Search for the cell housing the specified text and yield its [x, y] center coordinate. 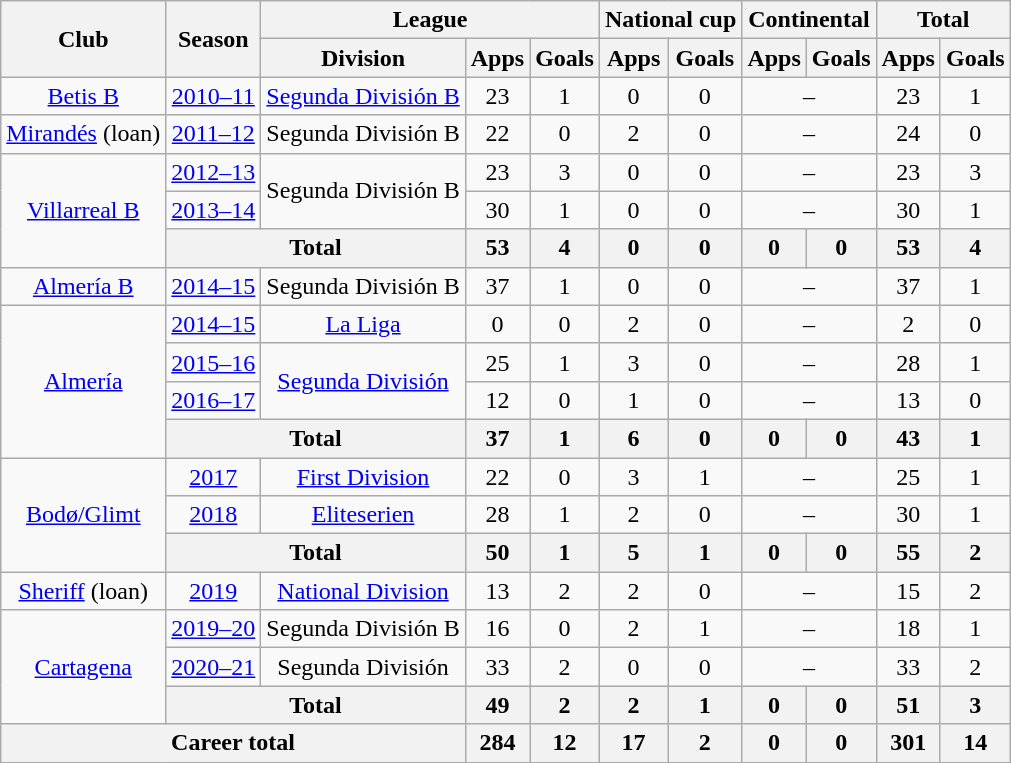
Mirandés (loan) [84, 134]
55 [908, 553]
Almería [84, 381]
League [430, 20]
43 [908, 438]
Villarreal B [84, 210]
50 [497, 553]
24 [908, 134]
First Division [363, 477]
14 [975, 743]
National cup [670, 20]
Betis B [84, 96]
2011–12 [214, 134]
Almería B [84, 286]
17 [633, 743]
La Liga [363, 324]
2012–13 [214, 172]
Division [363, 58]
National Division [363, 591]
301 [908, 743]
2020–21 [214, 667]
Career total [233, 743]
15 [908, 591]
18 [908, 629]
2016–17 [214, 400]
2010–11 [214, 96]
Sheriff (loan) [84, 591]
5 [633, 553]
2019 [214, 591]
2015–16 [214, 362]
Continental [809, 20]
51 [908, 705]
2018 [214, 515]
6 [633, 438]
Bodø/Glimt [84, 515]
2017 [214, 477]
16 [497, 629]
2013–14 [214, 210]
284 [497, 743]
Club [84, 39]
Eliteserien [363, 515]
49 [497, 705]
Cartagena [84, 667]
2019–20 [214, 629]
Season [214, 39]
